Determine the (X, Y) coordinate at the center of the cell enclosing the given text.  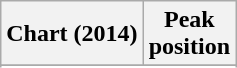
Chart (2014) (72, 34)
Peakposition (189, 34)
